Capture the cell that displays the provided text and extract its (x, y) central coordinate. 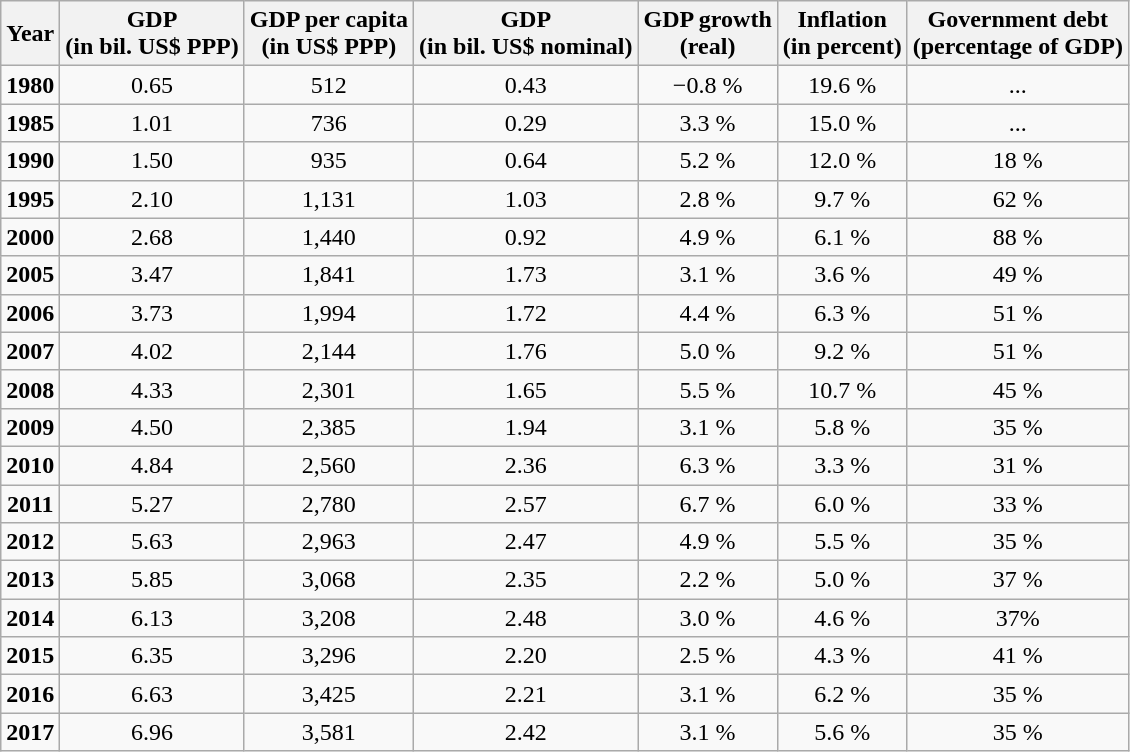
5.2 % (708, 161)
5.6 % (842, 732)
4.33 (152, 389)
12.0 % (842, 161)
1990 (30, 161)
2.36 (526, 465)
3.6 % (842, 275)
88 % (1018, 237)
1,841 (328, 275)
2,385 (328, 427)
4.4 % (708, 313)
GDP growth(real) (708, 34)
1980 (30, 85)
Government debt(percentage of GDP) (1018, 34)
5.85 (152, 580)
2000 (30, 237)
3,208 (328, 618)
2.35 (526, 580)
2.47 (526, 542)
2017 (30, 732)
−0.8 % (708, 85)
2014 (30, 618)
4.3 % (842, 656)
1,131 (328, 199)
2,560 (328, 465)
5.8 % (842, 427)
15.0 % (842, 123)
2.10 (152, 199)
GDP(in bil. US$ nominal) (526, 34)
0.29 (526, 123)
1995 (30, 199)
GDP(in bil. US$ PPP) (152, 34)
2.57 (526, 503)
2010 (30, 465)
19.6 % (842, 85)
3,581 (328, 732)
6.7 % (708, 503)
0.65 (152, 85)
9.2 % (842, 351)
2.48 (526, 618)
1.03 (526, 199)
1.73 (526, 275)
3,425 (328, 694)
6.13 (152, 618)
1.72 (526, 313)
2,963 (328, 542)
1,440 (328, 237)
Inflation(in percent) (842, 34)
6.35 (152, 656)
49 % (1018, 275)
18 % (1018, 161)
2012 (30, 542)
6.2 % (842, 694)
2.2 % (708, 580)
2.5 % (708, 656)
10.7 % (842, 389)
1.76 (526, 351)
2009 (30, 427)
2013 (30, 580)
3.0 % (708, 618)
Year (30, 34)
2,144 (328, 351)
0.43 (526, 85)
33 % (1018, 503)
0.64 (526, 161)
2.68 (152, 237)
37% (1018, 618)
6.96 (152, 732)
3,068 (328, 580)
2,301 (328, 389)
2011 (30, 503)
2005 (30, 275)
4.6 % (842, 618)
935 (328, 161)
5.63 (152, 542)
2.42 (526, 732)
37 % (1018, 580)
2006 (30, 313)
0.92 (526, 237)
3,296 (328, 656)
4.84 (152, 465)
2.21 (526, 694)
4.02 (152, 351)
736 (328, 123)
6.0 % (842, 503)
2,780 (328, 503)
1.94 (526, 427)
1.50 (152, 161)
3.73 (152, 313)
1,994 (328, 313)
4.50 (152, 427)
2007 (30, 351)
2.20 (526, 656)
2016 (30, 694)
1985 (30, 123)
41 % (1018, 656)
45 % (1018, 389)
6.63 (152, 694)
62 % (1018, 199)
6.1 % (842, 237)
31 % (1018, 465)
2015 (30, 656)
512 (328, 85)
2.8 % (708, 199)
3.47 (152, 275)
9.7 % (842, 199)
1.65 (526, 389)
GDP per capita(in US$ PPP) (328, 34)
5.27 (152, 503)
1.01 (152, 123)
2008 (30, 389)
